Return (X, Y) of the center of cell containing provided text 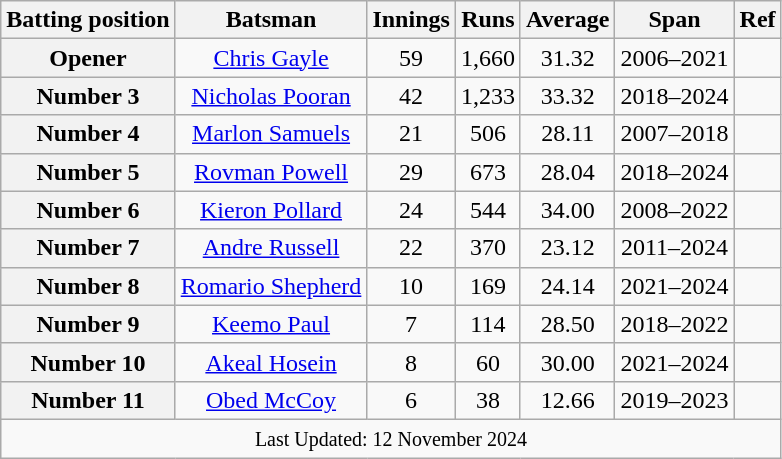
Opener (88, 58)
Kieron Pollard (271, 210)
28.04 (568, 172)
21 (411, 134)
544 (488, 210)
114 (488, 324)
1,233 (488, 96)
2019–2023 (674, 400)
10 (411, 286)
2006–2021 (674, 58)
1,660 (488, 58)
Innings (411, 20)
506 (488, 134)
23.12 (568, 248)
8 (411, 362)
2008–2022 (674, 210)
Number 9 (88, 324)
Obed McCoy (271, 400)
Rovman Powell (271, 172)
Chris Gayle (271, 58)
Number 3 (88, 96)
2011–2024 (674, 248)
24.14 (568, 286)
42 (411, 96)
28.50 (568, 324)
Andre Russell (271, 248)
Number 6 (88, 210)
22 (411, 248)
2007–2018 (674, 134)
Average (568, 20)
Number 4 (88, 134)
59 (411, 58)
Number 10 (88, 362)
6 (411, 400)
Span (674, 20)
29 (411, 172)
Number 8 (88, 286)
7 (411, 324)
Batsman (271, 20)
Runs (488, 20)
Marlon Samuels (271, 134)
60 (488, 362)
Number 7 (88, 248)
Number 5 (88, 172)
Akeal Hosein (271, 362)
12.66 (568, 400)
31.32 (568, 58)
Nicholas Pooran (271, 96)
Ref (758, 20)
673 (488, 172)
370 (488, 248)
33.32 (568, 96)
169 (488, 286)
2018–2022 (674, 324)
28.11 (568, 134)
30.00 (568, 362)
38 (488, 400)
Batting position (88, 20)
Last Updated: 12 November 2024 (391, 438)
Number 11 (88, 400)
34.00 (568, 210)
24 (411, 210)
Keemo Paul (271, 324)
Romario Shepherd (271, 286)
